Determine the (X, Y) coordinate at the center of the cell enclosing the given text.  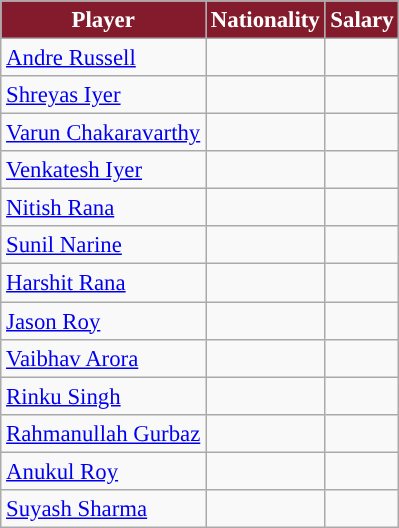
Nitish Rana (104, 208)
Suyash Sharma (104, 509)
Player (104, 20)
Rahmanullah Gurbaz (104, 433)
Shreyas Iyer (104, 95)
Venkatesh Iyer (104, 170)
Anukul Roy (104, 471)
Salary (362, 20)
Varun Chakaravarthy (104, 133)
Sunil Narine (104, 245)
Harshit Rana (104, 283)
Rinku Singh (104, 396)
Jason Roy (104, 321)
Andre Russell (104, 58)
Nationality (266, 20)
Vaibhav Arora (104, 358)
